For the text-containing cell, return its midpoint in [x, y] coordinate format. 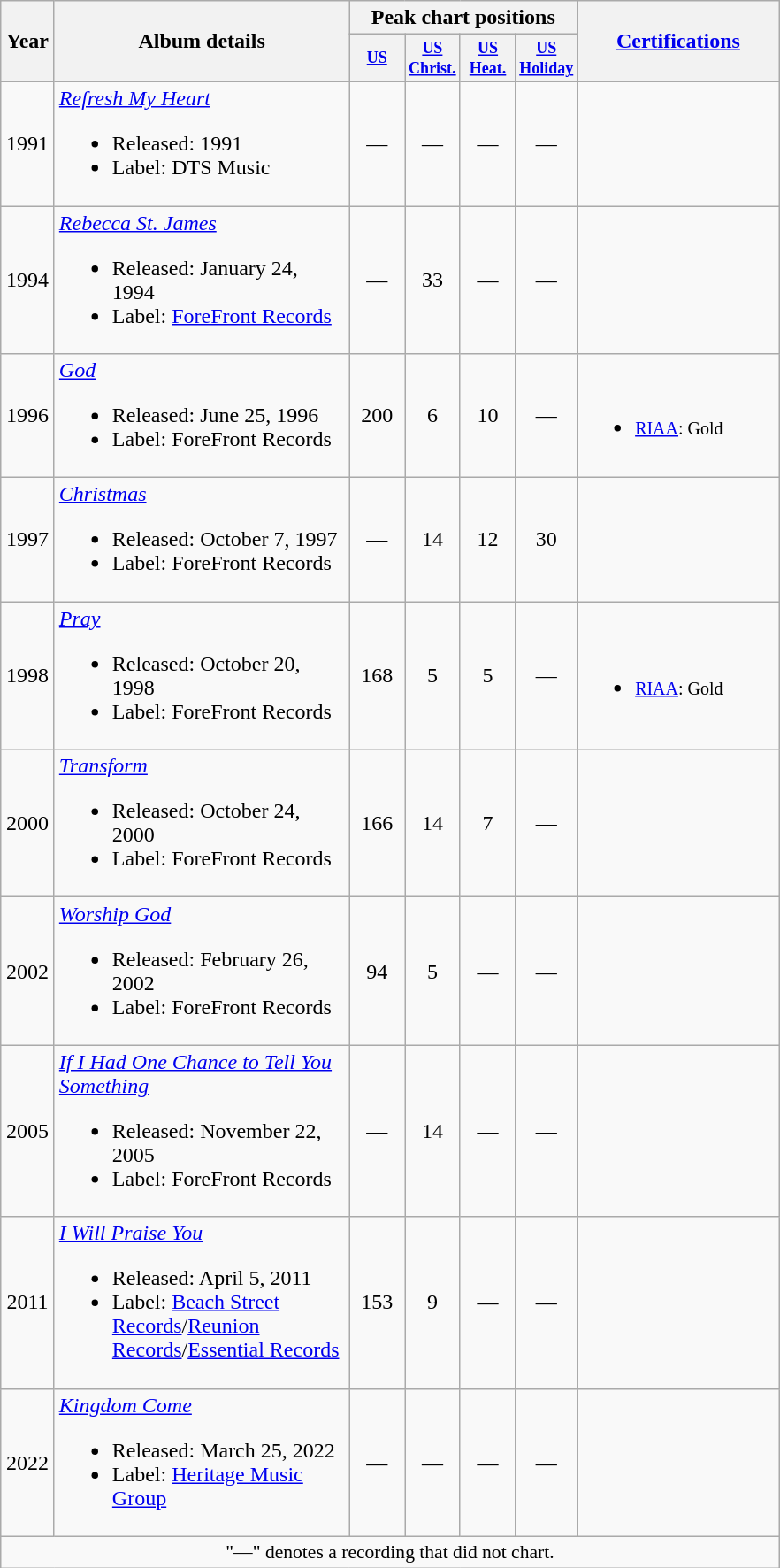
USChrist. [433, 58]
1994 [28, 280]
USHoliday [547, 58]
If I Had One Chance to Tell You SomethingReleased: November 22, 2005Label: ForeFront Records [202, 1131]
2011 [28, 1303]
GodReleased: June 25, 1996Label: ForeFront Records [202, 416]
94 [377, 972]
10 [488, 416]
1997 [28, 540]
9 [433, 1303]
"—" denotes a recording that did not chart. [390, 1552]
153 [377, 1303]
PrayReleased: October 20, 1998Label: ForeFront Records [202, 676]
Refresh My HeartReleased: 1991Label: DTS Music [202, 143]
166 [377, 823]
200 [377, 416]
33 [433, 280]
1998 [28, 676]
Album details [202, 42]
1996 [28, 416]
6 [433, 416]
1991 [28, 143]
I Will Praise YouReleased: April 5, 2011Label: Beach Street Records/Reunion Records/Essential Records [202, 1303]
168 [377, 676]
30 [547, 540]
ChristmasReleased: October 7, 1997Label: ForeFront Records [202, 540]
2005 [28, 1131]
2000 [28, 823]
US [377, 58]
Rebecca St. JamesReleased: January 24, 1994Label: ForeFront Records [202, 280]
7 [488, 823]
USHeat. [488, 58]
Worship GodReleased: February 26, 2002Label: ForeFront Records [202, 972]
2022 [28, 1462]
2002 [28, 972]
Peak chart positions [463, 18]
Year [28, 42]
Kingdom ComeReleased: March 25, 2022Label: Heritage Music Group [202, 1462]
TransformReleased: October 24, 2000Label: ForeFront Records [202, 823]
Certifications [679, 42]
12 [488, 540]
